Locate the cell with the specified text and output its (X, Y) center coordinate. 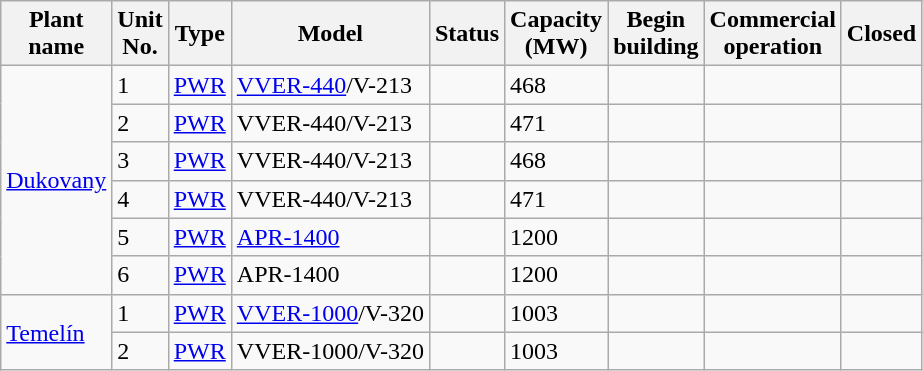
3 (140, 161)
Dukovany (56, 180)
6 (140, 275)
Plantname (56, 34)
Status (466, 34)
Type (200, 34)
4 (140, 199)
5 (140, 237)
UnitNo. (140, 34)
Commercialoperation (772, 34)
Temelín (56, 332)
Capacity(MW) (556, 34)
Beginbuilding (656, 34)
Model (330, 34)
Closed (881, 34)
